Locate the cell with the specified text and output its [X, Y] center coordinate. 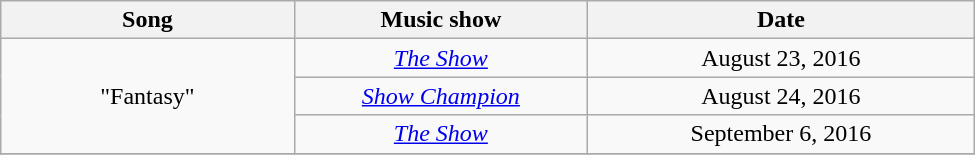
"Fantasy" [148, 96]
Music show [440, 20]
Song [148, 20]
August 23, 2016 [782, 58]
September 6, 2016 [782, 134]
August 24, 2016 [782, 96]
Show Champion [440, 96]
Date [782, 20]
